Return (x, y) of the center of cell containing provided text 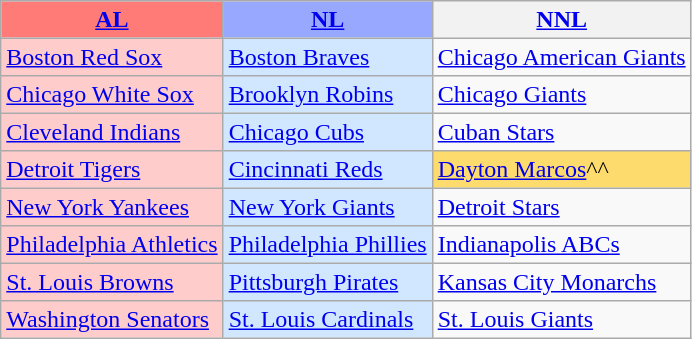
Pittsburgh Pirates (328, 282)
NNL (562, 20)
Cleveland Indians (112, 132)
New York Yankees (112, 206)
Brooklyn Robins (328, 94)
Washington Senators (112, 318)
Cuban Stars (562, 132)
Chicago Giants (562, 94)
Kansas City Monarchs (562, 282)
St. Louis Browns (112, 282)
Indianapolis ABCs (562, 244)
Detroit Stars (562, 206)
Philadelphia Athletics (112, 244)
AL (112, 20)
Detroit Tigers (112, 170)
Boston Braves (328, 56)
Chicago White Sox (112, 94)
Dayton Marcos^^ (562, 170)
Chicago Cubs (328, 132)
NL (328, 20)
St. Louis Cardinals (328, 318)
Chicago American Giants (562, 56)
St. Louis Giants (562, 318)
Boston Red Sox (112, 56)
Philadelphia Phillies (328, 244)
Cincinnati Reds (328, 170)
New York Giants (328, 206)
